Output the (X, Y) coordinate of the center of the cell containing the given text.  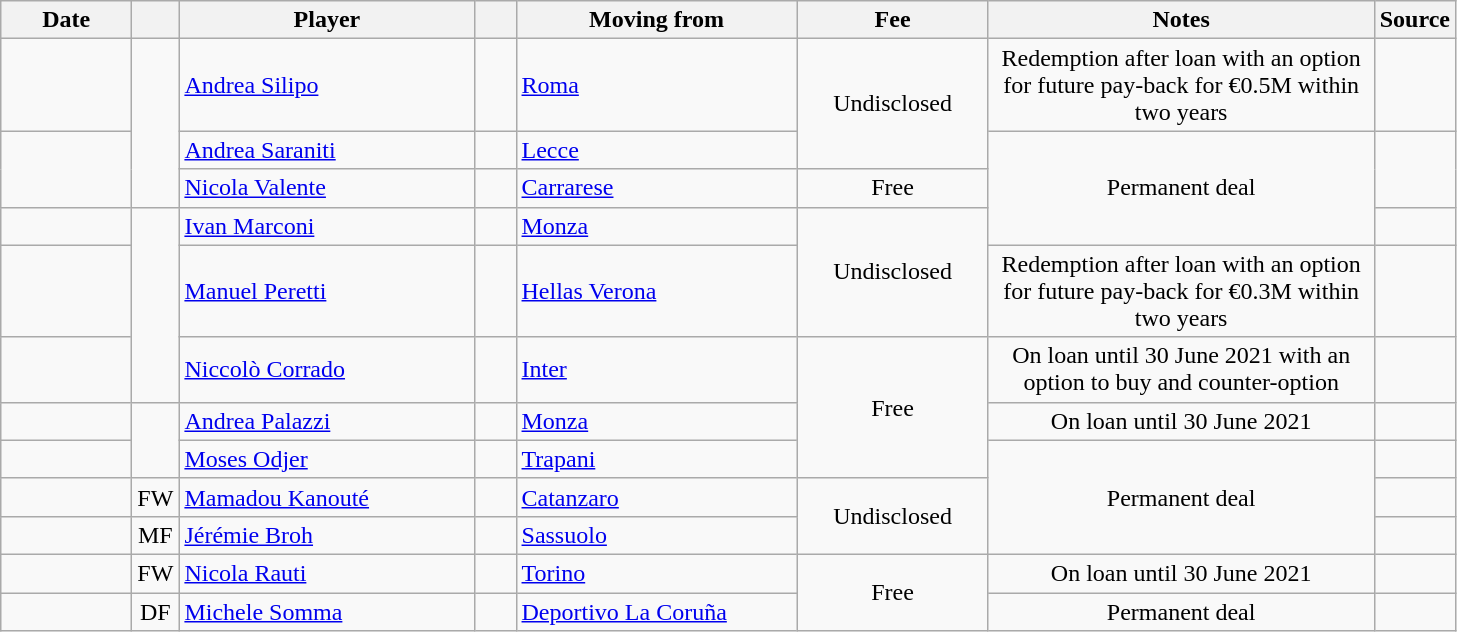
MF (156, 535)
Trapani (656, 459)
Lecce (656, 150)
Jérémie Broh (327, 535)
Manuel Peretti (327, 291)
Deportivo La Coruña (656, 611)
Niccolò Corrado (327, 370)
Notes (1181, 20)
Player (327, 20)
Nicola Rauti (327, 573)
Roma (656, 85)
Mamadou Kanouté (327, 497)
Torino (656, 573)
Carrarese (656, 188)
Inter (656, 370)
Moses Odjer (327, 459)
Michele Somma (327, 611)
Moving from (656, 20)
Andrea Palazzi (327, 421)
Fee (892, 20)
On loan until 30 June 2021 with an option to buy and counter-option (1181, 370)
Andrea Saraniti (327, 150)
Catanzaro (656, 497)
Andrea Silipo (327, 85)
Hellas Verona (656, 291)
Ivan Marconi (327, 226)
DF (156, 611)
Date (66, 20)
Redemption after loan with an option for future pay-back for €0.3M within two years (1181, 291)
Redemption after loan with an option for future pay-back for €0.5M within two years (1181, 85)
Source (1414, 20)
Sassuolo (656, 535)
Nicola Valente (327, 188)
